Search for the cell housing the specified text and yield its (x, y) center coordinate. 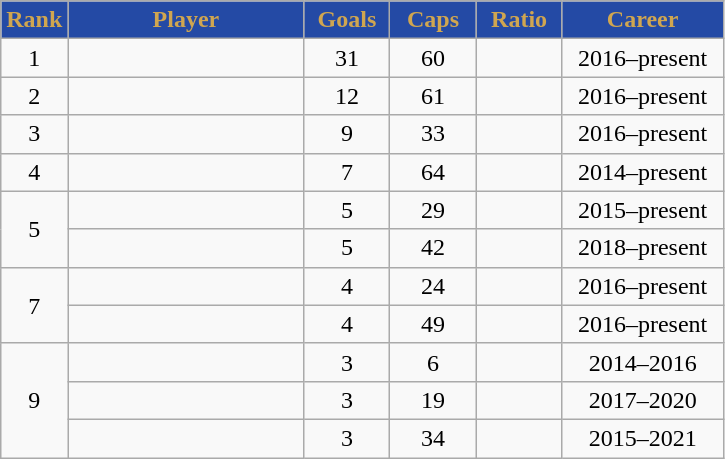
60 (433, 58)
Goals (347, 20)
2017–2020 (642, 400)
31 (347, 58)
2018–present (642, 248)
64 (433, 172)
Rank (34, 20)
33 (433, 134)
Ratio (519, 20)
2 (34, 96)
2014–present (642, 172)
61 (433, 96)
19 (433, 400)
2014–2016 (642, 362)
24 (433, 286)
Career (642, 20)
2015–2021 (642, 438)
12 (347, 96)
1 (34, 58)
Caps (433, 20)
2015–present (642, 210)
29 (433, 210)
34 (433, 438)
6 (433, 362)
49 (433, 324)
42 (433, 248)
Player (186, 20)
